Detect which cell encompasses the target text, then output its (X, Y) center coordinate. 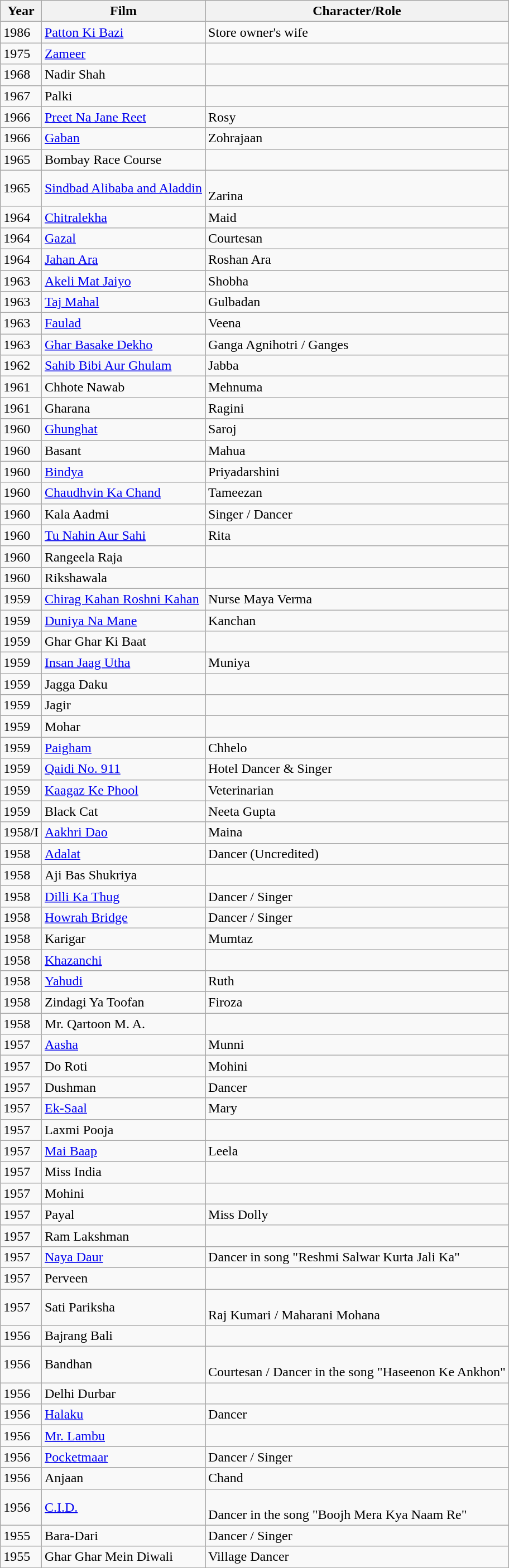
Pocketmaar (123, 1457)
Hotel Dancer & Singer (357, 769)
Rangeela Raja (123, 556)
Faulad (123, 323)
Jagga Daku (123, 684)
Roshan Ara (357, 259)
Muniya (357, 663)
Maina (357, 833)
Khazanchi (123, 960)
Dancer in the song "Boojh Mera Kya Naam Re" (357, 1507)
Black Cat (123, 811)
Chhelo (357, 748)
Nadir Shah (123, 75)
1968 (21, 75)
Ganga Agnihotri / Ganges (357, 345)
Courtesan (357, 238)
Sahib Bibi Aur Ghulam (123, 366)
Ram Lakshman (123, 1236)
Palki (123, 96)
Sati Pariksha (123, 1307)
Maid (357, 217)
Dilli Ka Thug (123, 896)
Mr. Qartoon M. A. (123, 1024)
Ghar Ghar Mein Diwali (123, 1557)
1962 (21, 366)
Anjaan (123, 1478)
Ghar Basake Dekho (123, 345)
Store owner's wife (357, 32)
Bara-Dari (123, 1536)
Bajrang Bali (123, 1336)
Rikshawala (123, 578)
Firoza (357, 1003)
Gulbadan (357, 302)
Aji Bas Shukriya (123, 875)
Zindagi Ya Toofan (123, 1003)
Jahan Ara (123, 259)
Film (123, 11)
Patton Ki Bazi (123, 32)
1967 (21, 96)
Kala Aadmi (123, 514)
Jabba (357, 366)
Mary (357, 1109)
Chand (357, 1478)
Rita (357, 535)
Gharana (123, 408)
Delhi Durbar (123, 1393)
Dancer in song "Reshmi Salwar Kurta Jali Ka" (357, 1257)
Basant (123, 451)
C.I.D. (123, 1507)
Halaku (123, 1415)
Ghar Ghar Ki Baat (123, 642)
Yahudi (123, 981)
Karigar (123, 938)
Payal (123, 1214)
Bombay Race Course (123, 159)
Perveen (123, 1278)
1986 (21, 32)
Kanchan (357, 621)
Chirag Kahan Roshni Kahan (123, 599)
Naya Daur (123, 1257)
Priyadarshini (357, 472)
Veena (357, 323)
Leela (357, 1151)
Mr. Lambu (123, 1436)
Nurse Maya Verma (357, 599)
Neeta Gupta (357, 811)
Kaagaz Ke Phool (123, 790)
Akeli Mat Jaiyo (123, 280)
Munni (357, 1045)
Mahua (357, 451)
Bindya (123, 472)
Ragini (357, 408)
Shobha (357, 280)
Zarina (357, 188)
Qaidi No. 911 (123, 769)
Chhote Nawab (123, 387)
Village Dancer (357, 1557)
Duniya Na Mane (123, 621)
Zameer (123, 54)
Mohar (123, 727)
Raj Kumari / Maharani Mohana (357, 1307)
Rosy (357, 117)
Tameezan (357, 493)
Dushman (123, 1087)
Bandhan (123, 1365)
Aakhri Dao (123, 833)
Mai Baap (123, 1151)
Miss India (123, 1172)
Chaudhvin Ka Chand (123, 493)
1975 (21, 54)
Laxmi Pooja (123, 1130)
Adalat (123, 854)
Paigham (123, 748)
Year (21, 11)
Do Roti (123, 1066)
Taj Mahal (123, 302)
Zohrajaan (357, 138)
Miss Dolly (357, 1214)
Howrah Bridge (123, 917)
Singer / Dancer (357, 514)
Jagir (123, 705)
Courtesan / Dancer in the song "Haseenon Ke Ankhon" (357, 1365)
1958/I (21, 833)
Character/Role (357, 11)
Ek-Saal (123, 1109)
Gaban (123, 138)
Insan Jaag Utha (123, 663)
Aasha (123, 1045)
Dancer (Uncredited) (357, 854)
Chitralekha (123, 217)
Mumtaz (357, 938)
Ruth (357, 981)
Preet Na Jane Reet (123, 117)
Gazal (123, 238)
Sindbad Alibaba and Aladdin (123, 188)
Saroj (357, 429)
Tu Nahin Aur Sahi (123, 535)
Mehnuma (357, 387)
Veterinarian (357, 790)
Ghunghat (123, 429)
